Output the (x, y) coordinate of the center of the cell containing the given text.  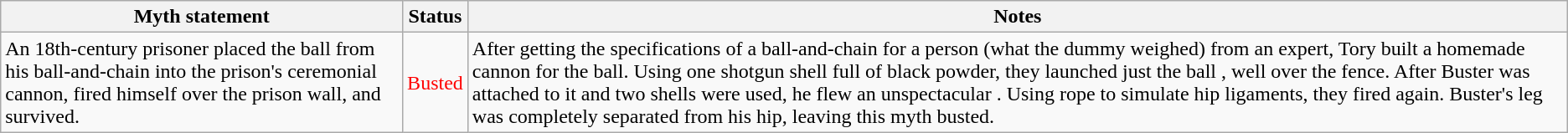
Myth statement (202, 17)
Notes (1017, 17)
Status (436, 17)
Busted (436, 82)
